Identify which cell holds the provided text, then report its [X, Y] central coordinate. 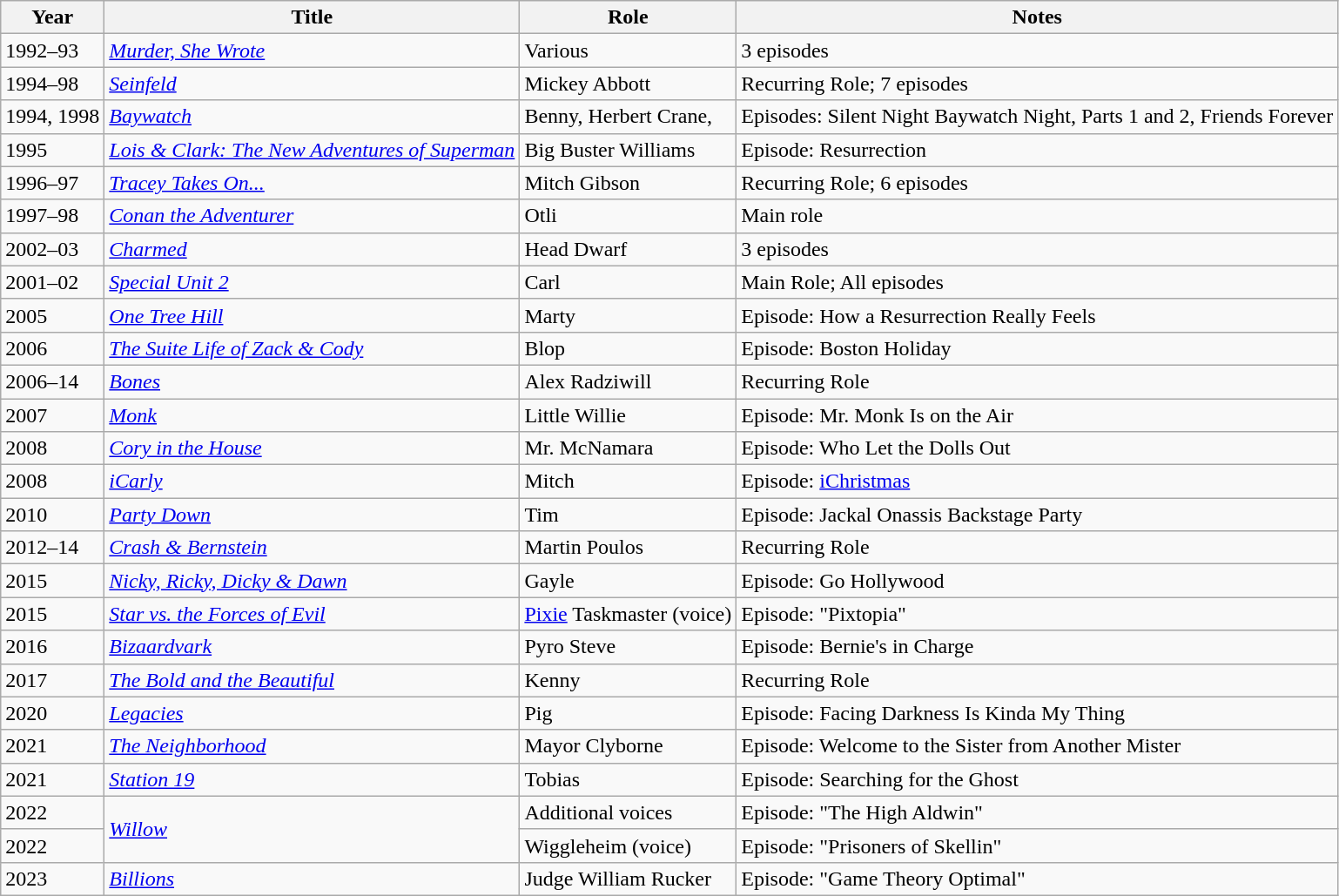
Mitch [629, 482]
1994, 1998 [52, 117]
Little Willie [629, 415]
2006 [52, 348]
Year [52, 17]
Notes [1038, 17]
Marty [629, 315]
Mr. McNamara [629, 448]
Cory in the House [312, 448]
Episode: Searching for the Ghost [1038, 779]
The Neighborhood [312, 746]
2020 [52, 713]
iCarly [312, 482]
Kenny [629, 680]
Main role [1038, 216]
Recurring Role; 7 episodes [1038, 84]
Tim [629, 515]
2005 [52, 315]
Main Role; All episodes [1038, 282]
1997–98 [52, 216]
Otli [629, 216]
Episode: Welcome to the Sister from Another Mister [1038, 746]
Pyro Steve [629, 647]
Wiggleheim (voice) [629, 845]
Title [312, 17]
Episode: Mr. Monk Is on the Air [1038, 415]
Episode: Bernie's in Charge [1038, 647]
Benny, Herbert Crane, [629, 117]
Star vs. the Forces of Evil [312, 614]
Recurring Role; 6 episodes [1038, 183]
2007 [52, 415]
Tobias [629, 779]
Blop [629, 348]
2002–03 [52, 249]
Big Buster Williams [629, 150]
1996–97 [52, 183]
Carl [629, 282]
Nicky, Ricky, Dicky & Dawn [312, 581]
Various [629, 51]
Episode: Facing Darkness Is Kinda My Thing [1038, 713]
2017 [52, 680]
Episode: Go Hollywood [1038, 581]
Charmed [312, 249]
Conan the Adventurer [312, 216]
Party Down [312, 515]
Crash & Bernstein [312, 548]
1994–98 [52, 84]
2010 [52, 515]
Mitch Gibson [629, 183]
Murder, She Wrote [312, 51]
Episode: iChristmas [1038, 482]
Episode: "Game Theory Optimal" [1038, 879]
Episode: "Prisoners of Skellin" [1038, 845]
Mayor Clyborne [629, 746]
Station 19 [312, 779]
Role [629, 17]
Special Unit 2 [312, 282]
Legacies [312, 713]
2023 [52, 879]
1995 [52, 150]
Martin Poulos [629, 548]
2012–14 [52, 548]
Gayle [629, 581]
Baywatch [312, 117]
Bizaardvark [312, 647]
Episode: Who Let the Dolls Out [1038, 448]
Pig [629, 713]
Episode: Boston Holiday [1038, 348]
Lois & Clark: The New Adventures of Superman [312, 150]
Monk [312, 415]
2006–14 [52, 381]
The Bold and the Beautiful [312, 680]
The Suite Life of Zack & Cody [312, 348]
Episode: Jackal Onassis Backstage Party [1038, 515]
One Tree Hill [312, 315]
Mickey Abbott [629, 84]
Episode: How a Resurrection Really Feels [1038, 315]
Episode: Resurrection [1038, 150]
Alex Radziwill [629, 381]
Bones [312, 381]
Judge William Rucker [629, 879]
Seinfeld [312, 84]
Willow [312, 829]
Additional voices [629, 812]
Head Dwarf [629, 249]
Billions [312, 879]
Pixie Taskmaster (voice) [629, 614]
Episodes: Silent Night Baywatch Night, Parts 1 and 2, Friends Forever [1038, 117]
2016 [52, 647]
Episode: "The High Aldwin" [1038, 812]
Tracey Takes On... [312, 183]
2001–02 [52, 282]
Episode: "Pixtopia" [1038, 614]
1992–93 [52, 51]
